Scan for the cell matching the given text and deliver its [x, y] coordinate at center. 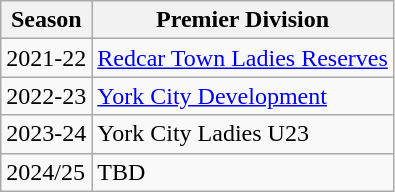
2024/25 [46, 172]
TBD [243, 172]
2023-24 [46, 134]
2021-22 [46, 58]
2022-23 [46, 96]
Redcar Town Ladies Reserves [243, 58]
York City Ladies U23 [243, 134]
York City Development [243, 96]
Premier Division [243, 20]
Season [46, 20]
